Identify which cell holds the provided text, then report its [x, y] central coordinate. 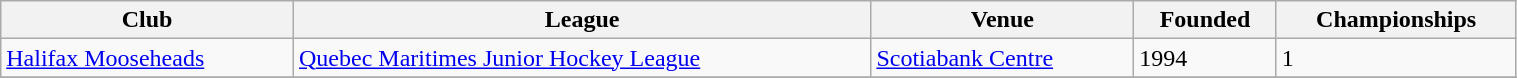
1 [1396, 58]
Halifax Mooseheads [148, 58]
Quebec Maritimes Junior Hockey League [582, 58]
Championships [1396, 20]
1994 [1206, 58]
Venue [1002, 20]
League [582, 20]
Club [148, 20]
Scotiabank Centre [1002, 58]
Founded [1206, 20]
